Capture the cell that displays the provided text and extract its [x, y] central coordinate. 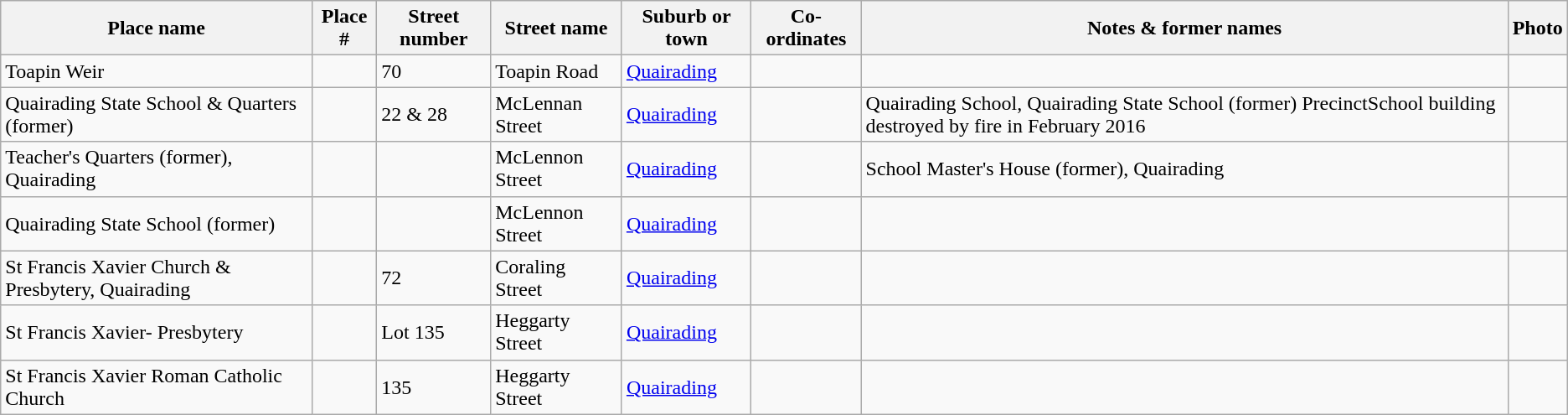
Teacher's Quarters (former), Quairading [157, 169]
St Francis Xavier- Presbytery [157, 332]
Street number [434, 29]
Place name [157, 29]
135 [434, 387]
Quairading School, Quairading State School (former) PrecinctSchool building destroyed by fire in February 2016 [1184, 114]
22 & 28 [434, 114]
St Francis Xavier Church & Presbytery, Quairading [157, 278]
Place # [343, 29]
Street name [556, 29]
Photo [1538, 29]
Notes & former names [1184, 29]
Quairading State School (former) [157, 223]
Toapin Weir [157, 71]
Co-ordinates [806, 29]
Quairading State School & Quarters (former) [157, 114]
Toapin Road [556, 71]
Lot 135 [434, 332]
School Master's House (former), Quairading [1184, 169]
St Francis Xavier Roman Catholic Church [157, 387]
McLennan Street [556, 114]
Suburb or town [686, 29]
Coraling Street [556, 278]
72 [434, 278]
70 [434, 71]
